Search for the cell housing the specified text and yield its [x, y] center coordinate. 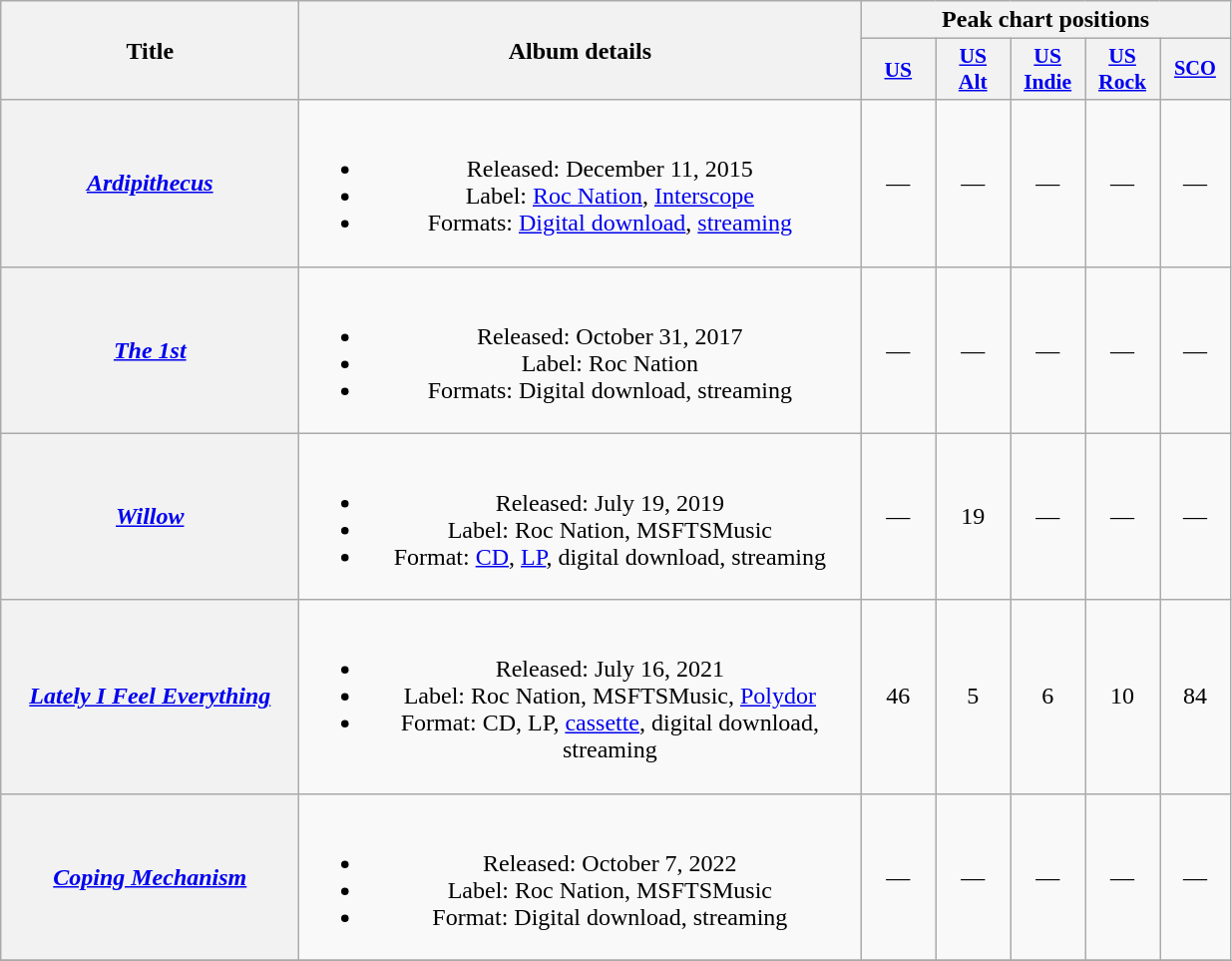
US [898, 70]
USAlt [974, 70]
USIndie [1047, 70]
Peak chart positions [1045, 20]
6 [1047, 697]
5 [974, 697]
Released: July 19, 2019Label: Roc Nation, MSFTSMusicFormat: CD, LP, digital download, streaming [581, 517]
Released: July 16, 2021Label: Roc Nation, MSFTSMusic, PolydorFormat: CD, LP, cassette, digital download, streaming [581, 697]
The 1st [150, 349]
USRock [1123, 70]
Album details [581, 50]
Released: October 7, 2022Label: Roc Nation, MSFTSMusicFormat: Digital download, streaming [581, 876]
Released: October 31, 2017Label: Roc NationFormats: Digital download, streaming [581, 349]
Coping Mechanism [150, 876]
10 [1123, 697]
Released: December 11, 2015Label: Roc Nation, InterscopeFormats: Digital download, streaming [581, 184]
SCO [1195, 70]
Lately I Feel Everything [150, 697]
Ardipithecus [150, 184]
46 [898, 697]
Willow [150, 517]
19 [974, 517]
84 [1195, 697]
Title [150, 50]
